Locate the cell with the specified text and output its [X, Y] center coordinate. 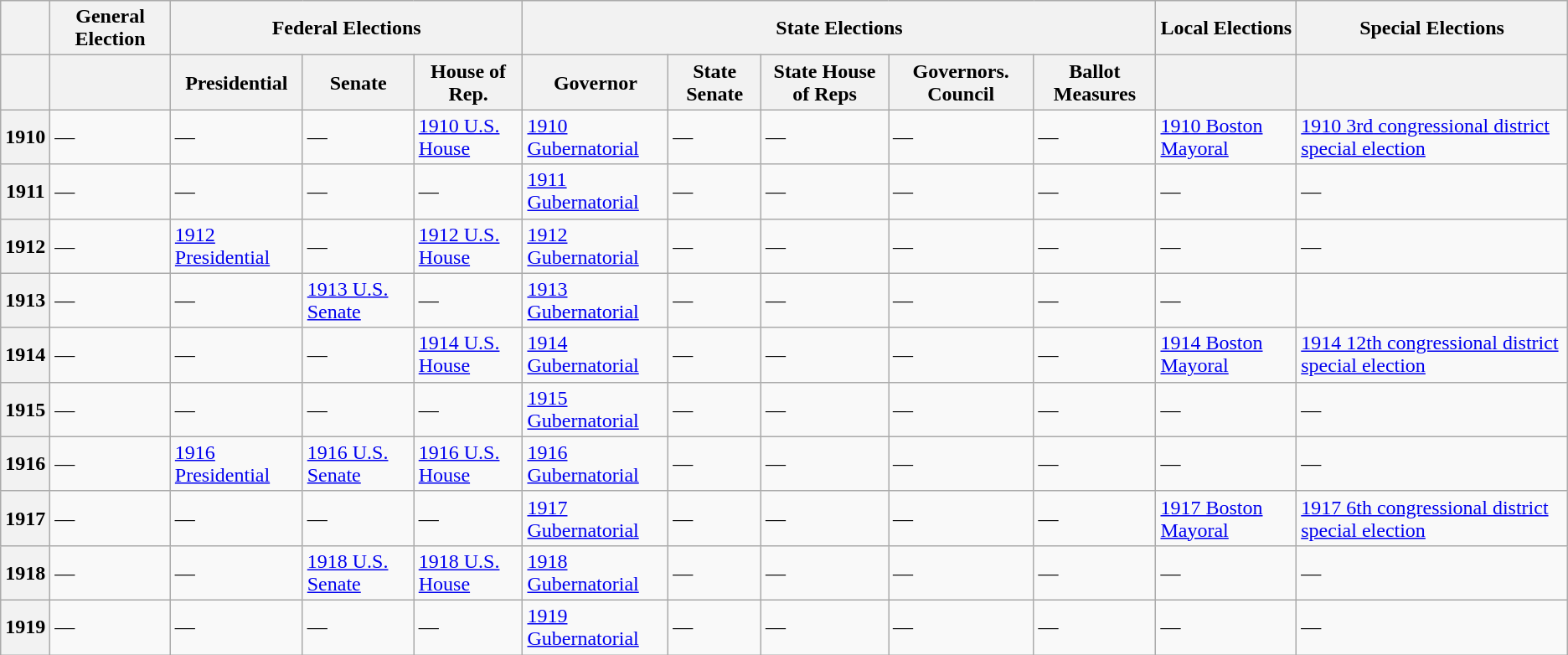
1912 Presidential [236, 246]
1919 [25, 627]
1918 [25, 573]
1912 Gubernatorial [596, 246]
1914 [25, 355]
1913 Gubernatorial [596, 300]
1913 U.S. Senate [358, 300]
Presidential [236, 82]
Federal Elections [347, 28]
1910 U.S. House [468, 137]
1914 12th congressional district special election [1432, 355]
1915 [25, 409]
1918 Gubernatorial [596, 573]
1917 6th congressional district special election [1432, 518]
1911 Gubernatorial [596, 191]
State Senate [715, 82]
General Election [111, 28]
1914 Boston Mayoral [1226, 355]
Governor [596, 82]
Ballot Measures [1095, 82]
1911 [25, 191]
State House of Reps [825, 82]
1917 Boston Mayoral [1226, 518]
1917 [25, 518]
State Elections [839, 28]
1918 U.S. House [468, 573]
1910 Gubernatorial [596, 137]
Senate [358, 82]
1912 [25, 246]
Governors. Council [960, 82]
Local Elections [1226, 28]
1914 Gubernatorial [596, 355]
1916 U.S. House [468, 464]
1910 3rd congressional district special election [1432, 137]
House of Rep. [468, 82]
1910 Boston Mayoral [1226, 137]
1919 Gubernatorial [596, 627]
1916 [25, 464]
1915 Gubernatorial [596, 409]
1916 Presidential [236, 464]
1918 U.S. Senate [358, 573]
1917 Gubernatorial [596, 518]
1916 Gubernatorial [596, 464]
1912 U.S. House [468, 246]
Special Elections [1432, 28]
1910 [25, 137]
1914 U.S. House [468, 355]
1916 U.S. Senate [358, 464]
1913 [25, 300]
